Capture the cell that displays the provided text and extract its (x, y) central coordinate. 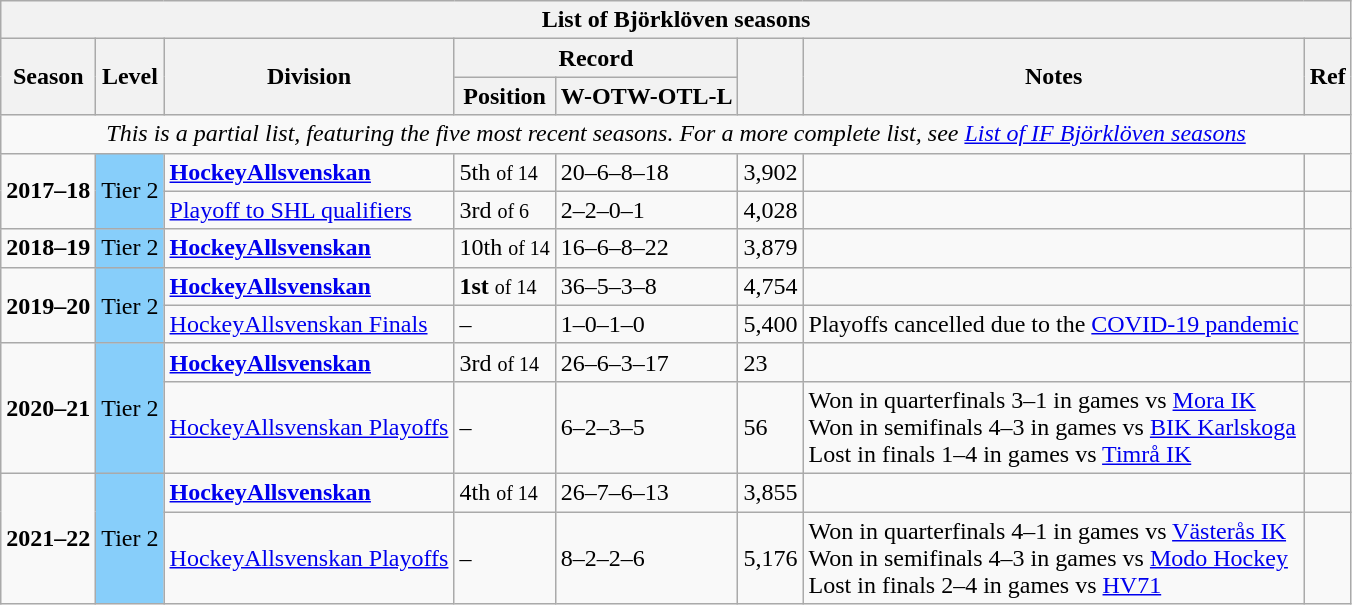
8–2–2–6 (646, 558)
Won in quarterfinals 3–1 in games vs Mora IKWon in semifinals 4–3 in games vs BIK KarlskogaLost in finals 1–4 in games vs Timrå IK (1054, 427)
23 (770, 362)
Notes (1054, 77)
W-OTW-OTL-L (646, 96)
Level (130, 77)
1st of 14 (504, 286)
3,879 (770, 248)
56 (770, 427)
1–0–1–0 (646, 324)
26–6–3–17 (646, 362)
4th of 14 (504, 492)
3,855 (770, 492)
5,176 (770, 558)
Playoff to SHL qualifiers (309, 210)
26–7–6–13 (646, 492)
Won in quarterfinals 4–1 in games vs Västerås IKWon in semifinals 4–3 in games vs Modo HockeyLost in finals 2–4 in games vs HV71 (1054, 558)
6–2–3–5 (646, 427)
4,028 (770, 210)
Record (596, 58)
Ref (1328, 77)
10th of 14 (504, 248)
This is a partial list, featuring the five most recent seasons. For a more complete list, see List of IF Björklöven seasons (676, 134)
2021–22 (48, 538)
2017–18 (48, 191)
5th of 14 (504, 172)
2019–20 (48, 305)
3,902 (770, 172)
4,754 (770, 286)
3rd of 14 (504, 362)
16–6–8–22 (646, 248)
2018–19 (48, 248)
Division (309, 77)
HockeyAllsvenskan Finals (309, 324)
2–2–0–1 (646, 210)
5,400 (770, 324)
List of Björklöven seasons (676, 20)
36–5–3–8 (646, 286)
Season (48, 77)
20–6–8–18 (646, 172)
3rd of 6 (504, 210)
Position (504, 96)
2020–21 (48, 408)
Playoffs cancelled due to the COVID-19 pandemic (1054, 324)
